Pinpoint the cell where the given text exists, returning its [X, Y] midpoint coordinate. 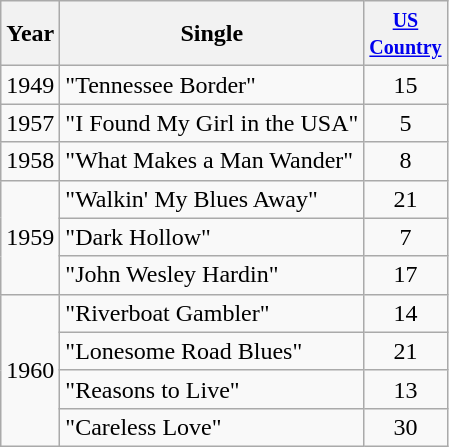
"What Makes a Man Wander" [212, 161]
"Reasons to Live" [212, 389]
1957 [30, 123]
"Riverboat Gambler" [212, 313]
"Tennessee Border" [212, 85]
"Dark Hollow" [212, 237]
1960 [30, 370]
8 [406, 161]
"Careless Love" [212, 427]
"I Found My Girl in the USA" [212, 123]
Year [30, 34]
1949 [30, 85]
1958 [30, 161]
"John Wesley Hardin" [212, 275]
US Country [406, 34]
"Walkin' My Blues Away" [212, 199]
Single [212, 34]
5 [406, 123]
"Lonesome Road Blues" [212, 351]
1959 [30, 237]
17 [406, 275]
14 [406, 313]
30 [406, 427]
7 [406, 237]
15 [406, 85]
13 [406, 389]
